Search for the cell housing the specified text and yield its (X, Y) center coordinate. 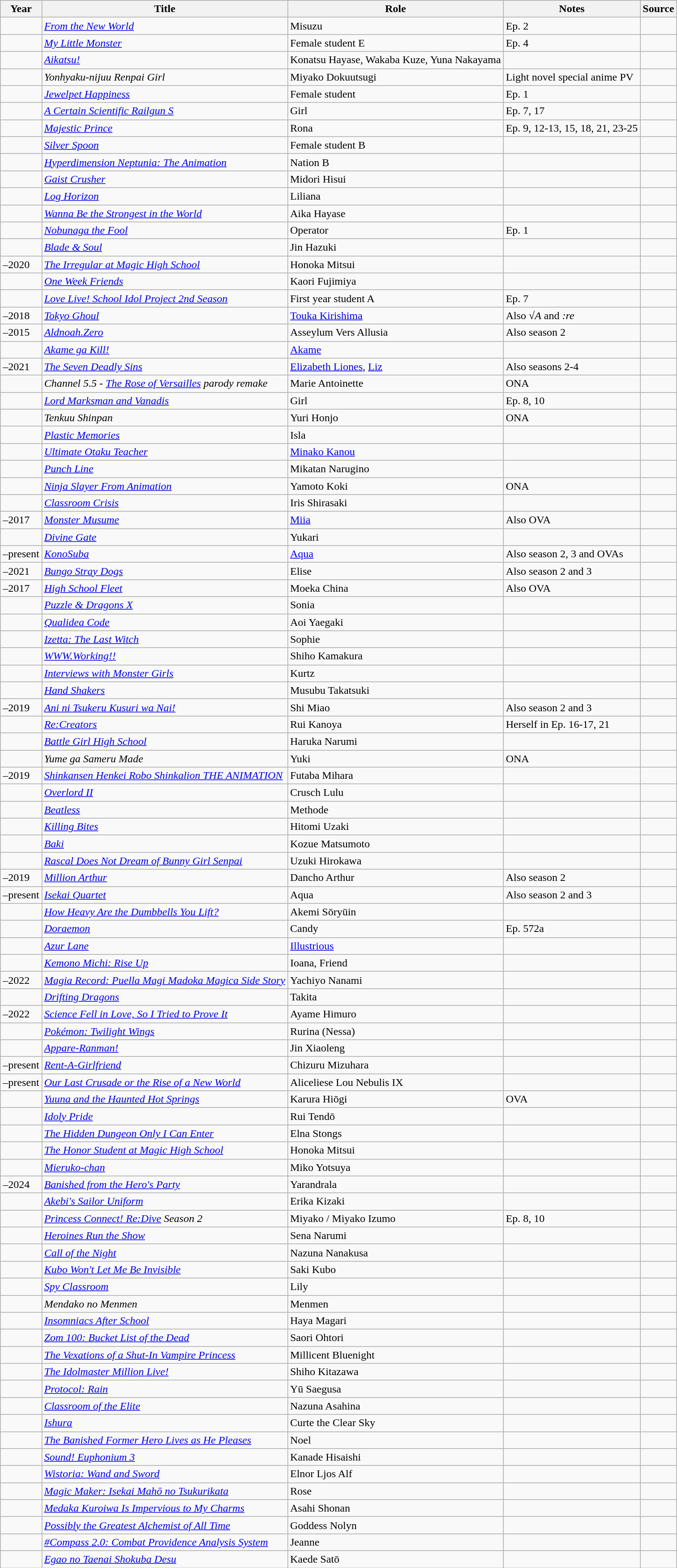
Hand Shakers (165, 690)
Minako Kanou (395, 452)
Ep. 9, 12-13, 15, 18, 21, 23-25 (572, 128)
Erika Kizaki (395, 1201)
Millicent Bluenight (395, 1355)
Princess Connect! Re:Dive Season 2 (165, 1218)
Jin Xiaoleng (395, 1048)
Protocol: Rain (165, 1389)
Million Arthur (165, 878)
Touka Kirishima (395, 316)
Methode (395, 810)
Aldnoah.Zero (165, 333)
Rascal Does Not Dream of Bunny Girl Senpai (165, 861)
Hyperdimension Neptunia: The Animation (165, 162)
Female student E (395, 43)
KonoSuba (165, 554)
Yuki (395, 759)
Mikatan Narugino (395, 469)
Nobunaga the Fool (165, 231)
Magic Maker: Isekai Mahō no Tsukurikata (165, 1491)
Wanna Be the Strongest in the World (165, 214)
Ultimate Otaku Teacher (165, 452)
Egao no Taenai Shokuba Desu (165, 1559)
Ep. 572a (572, 929)
Akame ga Kill! (165, 350)
Asseylum Vers Allusia (395, 333)
–2018 (21, 316)
Beatless (165, 810)
Ani ni Tsukeru Kusuri wa Nai! (165, 707)
Also seasons 2-4 (572, 367)
Shinkansen Henkei Robo Shinkalion THE ANIMATION (165, 776)
Iris Shirasaki (395, 503)
Light novel special anime PV (572, 77)
Musubu Takatsuki (395, 690)
Ep. 7, 17 (572, 111)
OVA (572, 1099)
Battle Girl High School (165, 741)
Tenkuu Shinpan (165, 418)
Kubo Won't Let Me Be Invisible (165, 1269)
The Banished Former Hero Lives as He Pleases (165, 1440)
Curte the Clear Sky (395, 1423)
Marie Antoinette (395, 384)
The Irregular at Magic High School (165, 265)
Akemi Sōryūin (395, 912)
Aikatsu! (165, 60)
Miko Yotsuya (395, 1167)
Ep. 7 (572, 299)
Elizabeth Liones, Liz (395, 367)
Shiho Kamakura (395, 656)
Jeanne (395, 1542)
Female student B (395, 145)
Pokémon: Twilight Wings (165, 1031)
Futaba Mihara (395, 776)
Magia Record: Puella Magi Madoka Magica Side Story (165, 980)
A Certain Scientific Railgun S (165, 111)
Gaist Crusher (165, 179)
The Hidden Dungeon Only I Can Enter (165, 1133)
Ep. 2 (572, 26)
First year student A (395, 299)
Zom 100: Bucket List of the Dead (165, 1338)
Baki (165, 844)
Appare-Ranman! (165, 1048)
Monster Musume (165, 520)
Mendako no Menmen (165, 1304)
Midori Hisui (395, 179)
Spy Classroom (165, 1286)
One Week Friends (165, 282)
Also √A and :re (572, 316)
Kaori Fujimiya (395, 282)
My Little Monster (165, 43)
Insomniacs After School (165, 1321)
Saki Kubo (395, 1269)
High School Fleet (165, 588)
Menmen (395, 1304)
Call of the Night (165, 1252)
Nation B (395, 162)
Nazuna Nanakusa (395, 1252)
Drifting Dragons (165, 997)
Puzzle & Dragons X (165, 605)
Heroines Run the Show (165, 1235)
Also season 2, 3 and OVAs (572, 554)
Punch Line (165, 469)
Medaka Kuroiwa Is Impervious to My Charms (165, 1508)
Rose (395, 1491)
Akebi's Sailor Uniform (165, 1201)
The Seven Deadly Sins (165, 367)
Jewelpet Happiness (165, 94)
Female student (395, 94)
Re:Creators (165, 724)
Kemono Michi: Rise Up (165, 963)
Rurina (Nessa) (395, 1031)
Misuzu (395, 26)
Silver Spoon (165, 145)
Year (21, 9)
Yume ga Sameru Made (165, 759)
Banished from the Hero's Party (165, 1184)
Aliceliese Lou Nebulis IX (395, 1082)
Aika Hayase (395, 214)
Kaede Satō (395, 1559)
Uzuki Hirokawa (395, 861)
Elna Stongs (395, 1133)
Nazuna Asahina (395, 1406)
Classroom Crisis (165, 503)
Liliana (395, 196)
Overlord II (165, 793)
Konatsu Hayase, Wakaba Kuze, Yuna Nakayama (395, 60)
Lord Marksman and Vanadis (165, 401)
The Honor Student at Magic High School (165, 1150)
Isla (395, 435)
Illustrious (395, 946)
Hitomi Uzaki (395, 827)
Isekai Quartet (165, 895)
Yachiyo Nanami (395, 980)
Shi Miao (395, 707)
The Vexations of a Shut-In Vampire Princess (165, 1355)
The Idolmaster Million Live! (165, 1372)
Chizuru Mizuhara (395, 1065)
Love Live! School Idol Project 2nd Season (165, 299)
Ishura (165, 1423)
Rona (395, 128)
Sophie (395, 639)
Interviews with Monster Girls (165, 673)
Shiho Kitazawa (395, 1372)
Yuri Honjo (395, 418)
Operator (395, 231)
Rui Kanoya (395, 724)
Elnor Ljos Alf (395, 1474)
Log Horizon (165, 196)
Tokyo Ghoul (165, 316)
Herself in Ep. 16-17, 21 (572, 724)
Mieruko-chan (165, 1167)
Miyako / Miyako Izumo (395, 1218)
Candy (395, 929)
Notes (572, 9)
Moeka China (395, 588)
Role (395, 9)
Idoly Pride (165, 1116)
Wistoria: Wand and Sword (165, 1474)
Science Fell in Love, So I Tried to Prove It (165, 1014)
Divine Gate (165, 537)
Saori Ohtori (395, 1338)
Asahi Shonan (395, 1508)
Title (165, 9)
–2024 (21, 1184)
Source (658, 9)
Ayame Himuro (395, 1014)
Killing Bites (165, 827)
Haya Magari (395, 1321)
Rui Tendō (395, 1116)
Yonhyaku-nijuu Renpai Girl (165, 77)
Kurtz (395, 673)
Majestic Prince (165, 128)
Classroom of the Elite (165, 1406)
Yukari (395, 537)
Crusch Lulu (395, 793)
–2020 (21, 265)
Ioana, Friend (395, 963)
Azur Lane (165, 946)
How Heavy Are the Dumbbells You Lift? (165, 912)
Rent-A-Girlfriend (165, 1065)
Doraemon (165, 929)
Ep. 4 (572, 43)
Karura Hiōgi (395, 1099)
Akame (395, 350)
–2015 (21, 333)
Miyako Dokuutsugi (395, 77)
Aoi Yaegaki (395, 622)
Kanade Hisaishi (395, 1457)
From the New World (165, 26)
Qualidea Code (165, 622)
Bungo Stray Dogs (165, 571)
Sonia (395, 605)
Blade & Soul (165, 248)
Lily (395, 1286)
Ninja Slayer From Animation (165, 486)
Haruka Narumi (395, 741)
Possibly the Greatest Alchemist of All Time (165, 1525)
Noel (395, 1440)
WWW.Working!! (165, 656)
Our Last Crusade or the Rise of a New World (165, 1082)
Elise (395, 571)
Izetta: The Last Witch (165, 639)
Sound! Euphonium 3 (165, 1457)
Dancho Arthur (395, 878)
Miia (395, 520)
Jin Hazuki (395, 248)
#Compass 2.0: Combat Providence Analysis System (165, 1542)
Takita (395, 997)
Plastic Memories (165, 435)
Channel 5.5 - The Rose of Versailles parody remake (165, 384)
Yamoto Koki (395, 486)
Sena Narumi (395, 1235)
Kozue Matsumoto (395, 844)
Goddess Nolyn (395, 1525)
Yarandrala (395, 1184)
Yū Saegusa (395, 1389)
Yuuna and the Haunted Hot Springs (165, 1099)
